Capture the cell that displays the provided text and extract its [x, y] central coordinate. 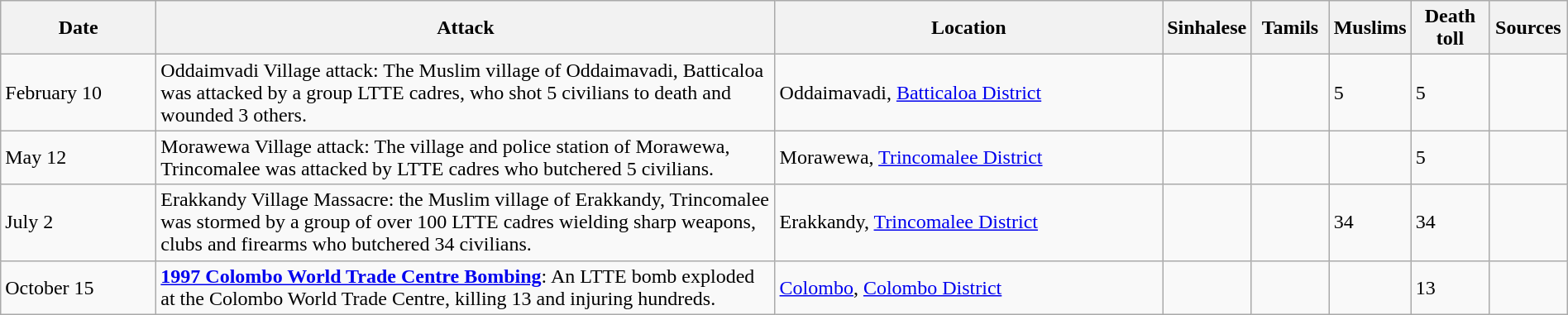
Sources [1528, 28]
Morawewa, Trincomalee District [969, 157]
13 [1450, 288]
Morawewa Village attack: The village and police station of Morawewa, Trincomalee was attacked by LTTE cadres who butchered 5 civilians. [466, 157]
July 2 [79, 222]
Oddaimavadi, Batticaloa District [969, 93]
Muslims [1370, 28]
Date [79, 28]
Colombo, Colombo District [969, 288]
May 12 [79, 157]
1997 Colombo World Trade Centre Bombing: An LTTE bomb exploded at the Colombo World Trade Centre, killing 13 and injuring hundreds. [466, 288]
February 10 [79, 93]
Death toll [1450, 28]
Erakkandy, Trincomalee District [969, 222]
Attack [466, 28]
Location [969, 28]
October 15 [79, 288]
Sinhalese [1207, 28]
Tamils [1290, 28]
